Return (X, Y) of the center of cell containing provided text 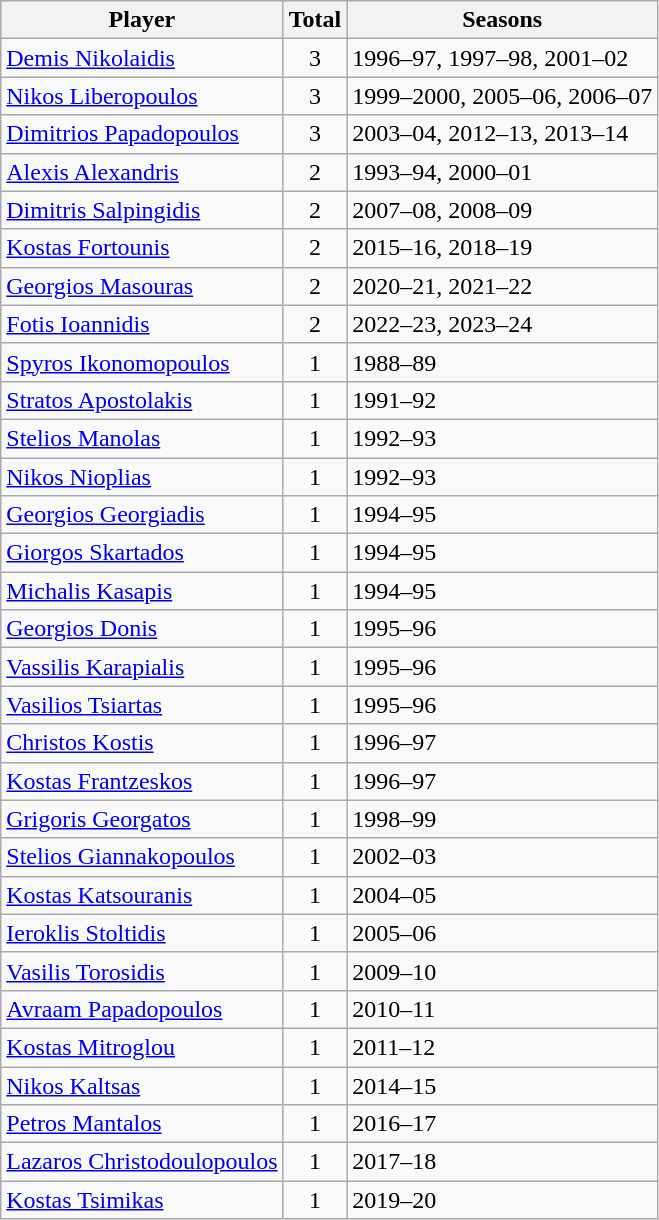
2019–20 (502, 1200)
Kostas Katsouranis (142, 895)
Spyros Ikonomopoulos (142, 362)
Michalis Kasapis (142, 591)
2009–10 (502, 971)
2005–06 (502, 933)
2011–12 (502, 1047)
Lazaros Christodoulopoulos (142, 1162)
2002–03 (502, 857)
2022–23, 2023–24 (502, 324)
Ieroklis Stoltidis (142, 933)
2004–05 (502, 895)
2003–04, 2012–13, 2013–14 (502, 134)
1993–94, 2000–01 (502, 172)
2016–17 (502, 1124)
Stelios Giannakopoulos (142, 857)
Kostas Frantzeskos (142, 781)
Demis Nikolaidis (142, 58)
Nikos Kaltsas (142, 1085)
Kostas Mitroglou (142, 1047)
2015–16, 2018–19 (502, 248)
2020–21, 2021–22 (502, 286)
Stratos Apostolakis (142, 400)
Vasilis Torosidis (142, 971)
Total (315, 20)
Nikos Nioplias (142, 477)
2010–11 (502, 1009)
2017–18 (502, 1162)
2007–08, 2008–09 (502, 210)
Grigoris Georgatos (142, 819)
Georgios Donis (142, 629)
Giorgos Skartados (142, 553)
2014–15 (502, 1085)
Georgios Masouras (142, 286)
Nikos Liberopoulos (142, 96)
Georgios Georgiadis (142, 515)
Seasons (502, 20)
Player (142, 20)
Vassilis Karapialis (142, 667)
1988–89 (502, 362)
Dimitris Salpingidis (142, 210)
1999–2000, 2005–06, 2006–07 (502, 96)
Petros Mantalos (142, 1124)
Christos Kostis (142, 743)
Dimitrios Papadopoulos (142, 134)
Stelios Manolas (142, 438)
Vasilios Tsiartas (142, 705)
Kostas Tsimikas (142, 1200)
Kostas Fortounis (142, 248)
Avraam Papadopoulos (142, 1009)
Alexis Alexandris (142, 172)
1991–92 (502, 400)
1998–99 (502, 819)
Fotis Ioannidis (142, 324)
1996–97, 1997–98, 2001–02 (502, 58)
